Extract the (x, y) coordinate from the center of the cell holding the provided text.  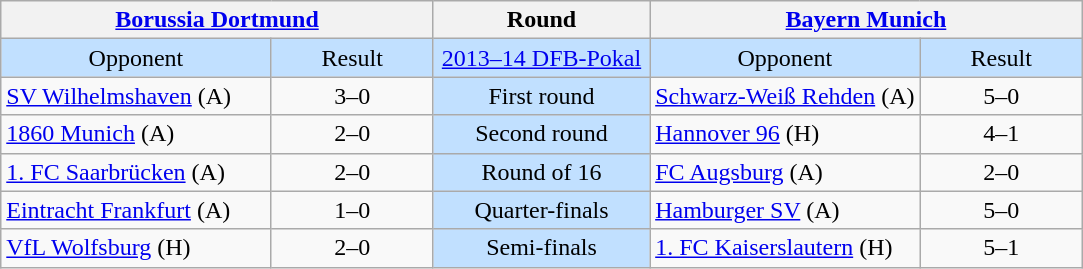
Schwarz-Weiß Rehden (A) (785, 96)
FC Augsburg (A) (785, 172)
1860 Munich (A) (136, 134)
Hamburger SV (A) (785, 210)
Second round (541, 134)
Round (541, 20)
Semi-finals (541, 248)
Bayern Munich (866, 20)
SV Wilhelmshaven (A) (136, 96)
Eintracht Frankfurt (A) (136, 210)
Hannover 96 (H) (785, 134)
1–0 (352, 210)
Borussia Dortmund (218, 20)
Quarter-finals (541, 210)
1. FC Saarbrücken (A) (136, 172)
Round of 16 (541, 172)
First round (541, 96)
3–0 (352, 96)
1. FC Kaiserslautern (H) (785, 248)
2013–14 DFB-Pokal (541, 58)
5–1 (1001, 248)
4–1 (1001, 134)
VfL Wolfsburg (H) (136, 248)
